From the cell containing the given text, extract its center point as [X, Y] coordinate. 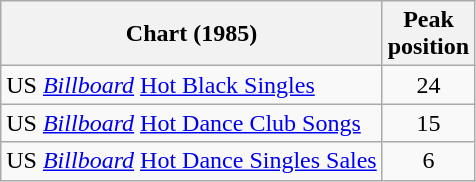
24 [428, 85]
6 [428, 161]
Chart (1985) [192, 34]
US Billboard Hot Dance Club Songs [192, 123]
US Billboard Hot Black Singles [192, 85]
US Billboard Hot Dance Singles Sales [192, 161]
15 [428, 123]
Peakposition [428, 34]
